From the cell containing the given text, extract its center point as [x, y] coordinate. 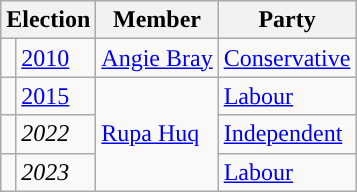
2015 [56, 96]
2023 [56, 172]
Conservative [287, 58]
2010 [56, 58]
Election [48, 20]
Rupa Huq [157, 134]
Angie Bray [157, 58]
Member [157, 20]
2022 [56, 134]
Independent [287, 134]
Party [287, 20]
